Pinpoint the cell where the given text exists, returning its [X, Y] midpoint coordinate. 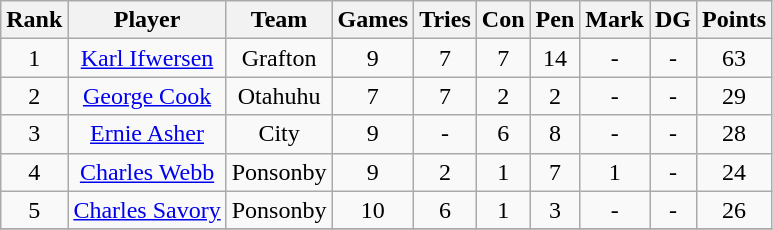
Charles Webb [147, 172]
24 [734, 172]
Tries [446, 20]
George Cook [147, 96]
28 [734, 134]
5 [34, 210]
Games [373, 20]
Points [734, 20]
8 [555, 134]
Grafton [279, 58]
Player [147, 20]
Ernie Asher [147, 134]
10 [373, 210]
Con [503, 20]
Karl Ifwersen [147, 58]
63 [734, 58]
4 [34, 172]
City [279, 134]
26 [734, 210]
29 [734, 96]
DG [674, 20]
Otahuhu [279, 96]
14 [555, 58]
Charles Savory [147, 210]
Team [279, 20]
Mark [615, 20]
Rank [34, 20]
Pen [555, 20]
